Determine the (x, y) coordinate at the center of the cell enclosing the given text.  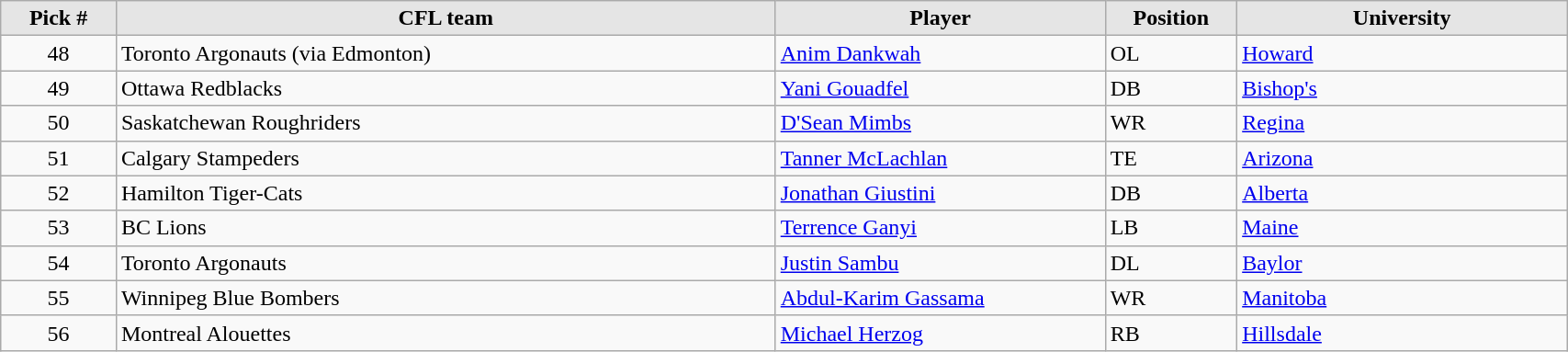
Regina (1402, 123)
49 (59, 88)
Toronto Argonauts (446, 263)
Ottawa Redblacks (446, 88)
Abdul-Karim Gassama (941, 298)
BC Lions (446, 228)
Hillsdale (1402, 333)
Montreal Alouettes (446, 333)
Howard (1402, 53)
Yani Gouadfel (941, 88)
RB (1171, 333)
Toronto Argonauts (via Edmonton) (446, 53)
Anim Dankwah (941, 53)
LB (1171, 228)
Saskatchewan Roughriders (446, 123)
48 (59, 53)
Player (941, 18)
Pick # (59, 18)
University (1402, 18)
Manitoba (1402, 298)
Baylor (1402, 263)
Bishop's (1402, 88)
Arizona (1402, 158)
DL (1171, 263)
Michael Herzog (941, 333)
51 (59, 158)
Terrence Ganyi (941, 228)
Calgary Stampeders (446, 158)
OL (1171, 53)
54 (59, 263)
Jonathan Giustini (941, 193)
Alberta (1402, 193)
Position (1171, 18)
Winnipeg Blue Bombers (446, 298)
50 (59, 123)
Tanner McLachlan (941, 158)
Hamilton Tiger-Cats (446, 193)
52 (59, 193)
D'Sean Mimbs (941, 123)
53 (59, 228)
55 (59, 298)
TE (1171, 158)
Maine (1402, 228)
CFL team (446, 18)
Justin Sambu (941, 263)
56 (59, 333)
